Scan for the cell matching the given text and deliver its [x, y] coordinate at center. 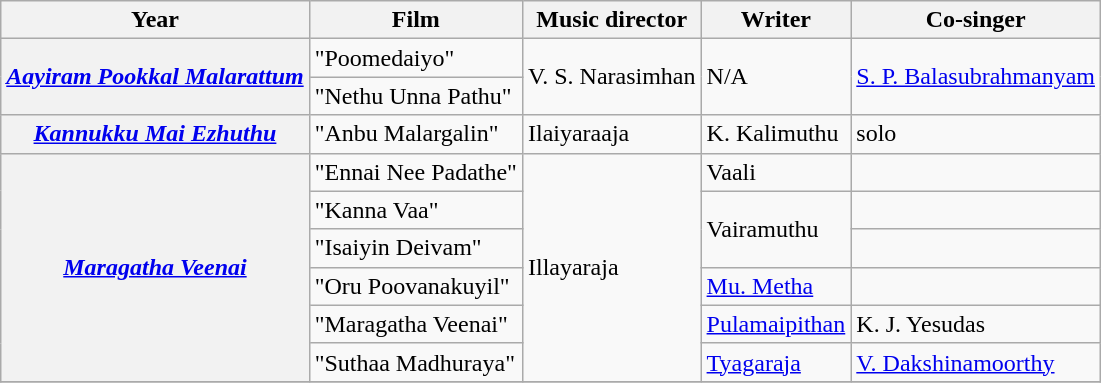
Co-singer [976, 20]
Tyagaraja [776, 362]
K. J. Yesudas [976, 324]
solo [976, 134]
Writer [776, 20]
Ilaiyaraaja [612, 134]
Year [155, 20]
"Maragatha Veenai" [416, 324]
S. P. Balasubrahmanyam [976, 77]
Aayiram Pookkal Malarattum [155, 77]
Vaali [776, 172]
Kannukku Mai Ezhuthu [155, 134]
V. S. Narasimhan [612, 77]
N/A [776, 77]
Maragatha Veenai [155, 267]
"Anbu Malargalin" [416, 134]
V. Dakshinamoorthy [976, 362]
Vairamuthu [776, 229]
Music director [612, 20]
"Kanna Vaa" [416, 210]
Film [416, 20]
"Oru Poovanakuyil" [416, 286]
Mu. Metha [776, 286]
Illayaraja [612, 267]
"Ennai Nee Padathe" [416, 172]
K. Kalimuthu [776, 134]
"Poomedaiyo" [416, 58]
"Nethu Unna Pathu" [416, 96]
Pulamaipithan [776, 324]
"Suthaa Madhuraya" [416, 362]
"Isaiyin Deivam" [416, 248]
